Return (X, Y) of the center of cell containing provided text 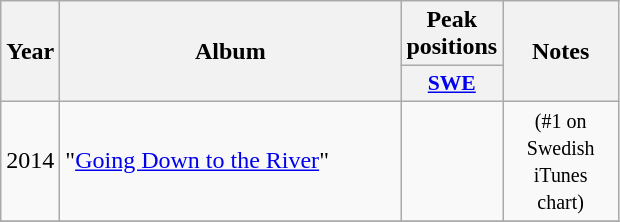
Peak positions (452, 34)
Year (30, 52)
2014 (30, 160)
Notes (561, 52)
(#1 on Swedish iTunes chart) (561, 160)
SWE (452, 84)
"Going Down to the River" (230, 160)
Album (230, 52)
